Detect which cell encompasses the target text, then output its [X, Y] center coordinate. 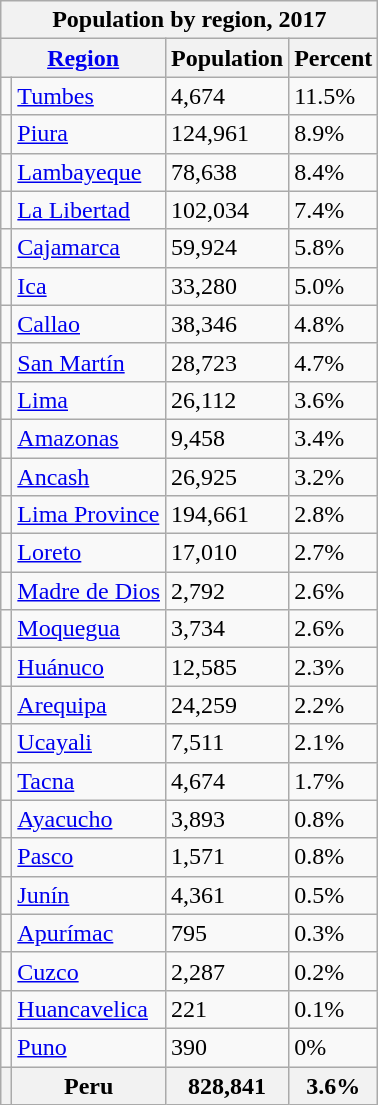
2.1% [334, 743]
2,792 [228, 591]
Apurímac [89, 933]
2.8% [334, 515]
194,661 [228, 515]
26,112 [228, 400]
Huánuco [89, 667]
8.4% [334, 172]
Tumbes [89, 96]
Huancavelica [89, 1009]
0% [334, 1047]
9,458 [228, 438]
59,924 [228, 248]
Moquegua [89, 629]
Cajamarca [89, 248]
1,571 [228, 857]
Lima Province [89, 515]
33,280 [228, 286]
Population [228, 58]
78,638 [228, 172]
Lima [89, 400]
Cuzco [89, 971]
390 [228, 1047]
Population by region, 2017 [190, 20]
Junín [89, 895]
Ayacucho [89, 819]
8.9% [334, 134]
Ucayali [89, 743]
Callao [89, 324]
28,723 [228, 362]
102,034 [228, 210]
0.3% [334, 933]
0.2% [334, 971]
2.3% [334, 667]
0.5% [334, 895]
Arequipa [89, 705]
17,010 [228, 553]
Region [84, 58]
2,287 [228, 971]
Puno [89, 1047]
Amazonas [89, 438]
1.7% [334, 781]
2.7% [334, 553]
5.8% [334, 248]
2.2% [334, 705]
3.2% [334, 477]
3,893 [228, 819]
Lambayeque [89, 172]
Madre de Dios [89, 591]
Percent [334, 58]
Loreto [89, 553]
La Libertad [89, 210]
5.0% [334, 286]
7.4% [334, 210]
124,961 [228, 134]
795 [228, 933]
Ancash [89, 477]
San Martín [89, 362]
828,841 [228, 1085]
Piura [89, 134]
24,259 [228, 705]
Peru [89, 1085]
11.5% [334, 96]
26,925 [228, 477]
0.1% [334, 1009]
Pasco [89, 857]
12,585 [228, 667]
3,734 [228, 629]
Ica [89, 286]
4.8% [334, 324]
221 [228, 1009]
3.4% [334, 438]
7,511 [228, 743]
Tacna [89, 781]
4,361 [228, 895]
38,346 [228, 324]
4.7% [334, 362]
